Extract the (x, y) coordinate from the center of the cell holding the provided text.  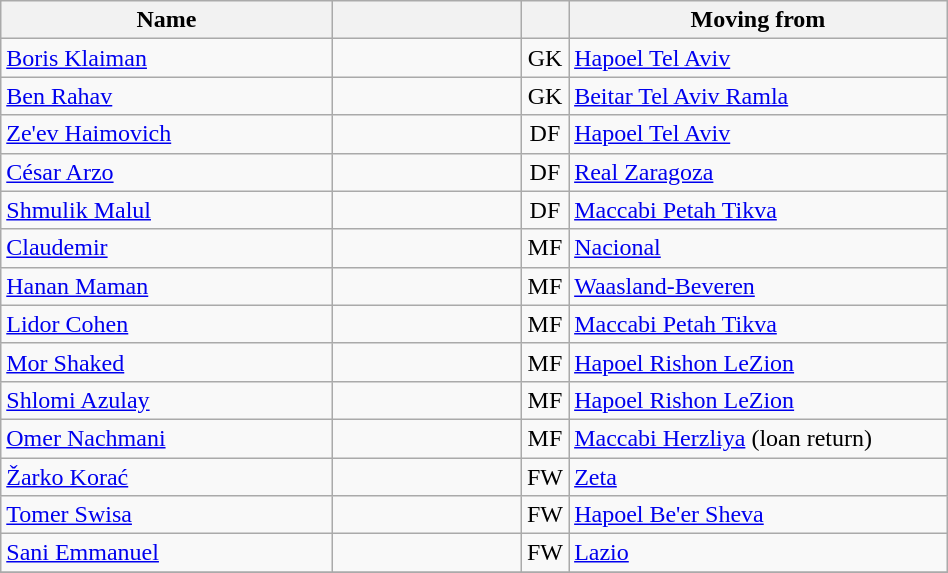
Zeta (758, 477)
Beitar Tel Aviv Ramla (758, 96)
Name (166, 20)
Ze'ev Haimovich (166, 134)
Hapoel Be'er Sheva (758, 515)
Claudemir (166, 248)
César Arzo (166, 172)
Nacional (758, 248)
Sani Emmanuel (166, 553)
Tomer Swisa (166, 515)
Ben Rahav (166, 96)
Lidor Cohen (166, 324)
Boris Klaiman (166, 58)
Shlomi Azulay (166, 400)
Lazio (758, 553)
Moving from (758, 20)
Waasland-Beveren (758, 286)
Omer Nachmani (166, 438)
Maccabi Herzliya (loan return) (758, 438)
Žarko Korać (166, 477)
Hanan Maman (166, 286)
Shmulik Malul (166, 210)
Mor Shaked (166, 362)
Real Zaragoza (758, 172)
